Output the (x, y) coordinate of the center of the cell containing the given text.  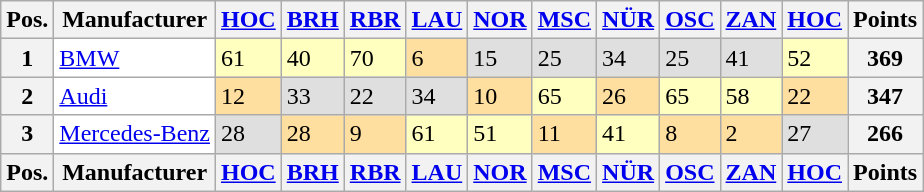
1 (28, 58)
369 (886, 58)
58 (751, 96)
26 (628, 96)
15 (500, 58)
70 (375, 58)
9 (375, 134)
Audi (135, 96)
BMW (135, 58)
51 (500, 134)
6 (437, 58)
27 (815, 134)
Mercedes-Benz (135, 134)
40 (312, 58)
347 (886, 96)
52 (815, 58)
33 (312, 96)
10 (500, 96)
266 (886, 134)
8 (690, 134)
3 (28, 134)
11 (564, 134)
12 (248, 96)
